Extract the [x, y] coordinate from the center of the cell holding the provided text.  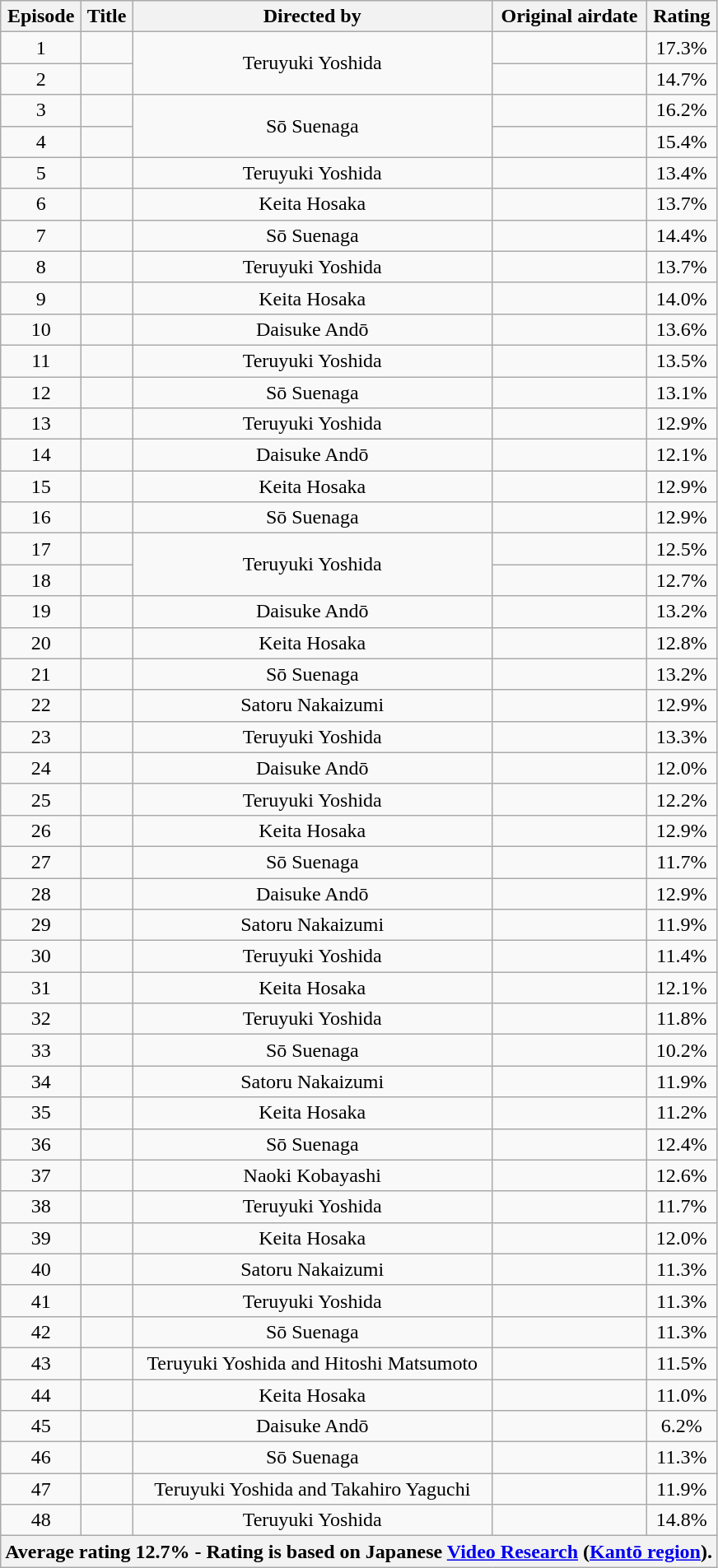
14.0% [682, 298]
24 [41, 768]
11 [41, 361]
3 [41, 110]
17.3% [682, 48]
Average rating 12.7% - Rating is based on Japanese Video Research (Kantō region). [359, 1552]
44 [41, 1395]
15 [41, 486]
27 [41, 862]
30 [41, 956]
14.4% [682, 235]
48 [41, 1520]
6 [41, 204]
17 [41, 549]
40 [41, 1269]
13.1% [682, 393]
22 [41, 705]
6.2% [682, 1426]
33 [41, 1050]
29 [41, 925]
15.4% [682, 142]
42 [41, 1332]
5 [41, 173]
13.6% [682, 329]
37 [41, 1175]
26 [41, 831]
18 [41, 580]
11.2% [682, 1113]
12.4% [682, 1144]
11.8% [682, 1019]
14 [41, 455]
21 [41, 674]
43 [41, 1363]
10 [41, 329]
45 [41, 1426]
12.2% [682, 799]
Naoki Kobayashi [313, 1175]
46 [41, 1458]
Directed by [313, 16]
8 [41, 267]
2 [41, 79]
28 [41, 893]
9 [41, 298]
16 [41, 518]
4 [41, 142]
32 [41, 1019]
41 [41, 1300]
16.2% [682, 110]
25 [41, 799]
36 [41, 1144]
12.6% [682, 1175]
11.4% [682, 956]
19 [41, 612]
31 [41, 988]
23 [41, 737]
Teruyuki Yoshida and Hitoshi Matsumoto [313, 1363]
35 [41, 1113]
14.7% [682, 79]
34 [41, 1082]
38 [41, 1207]
13.3% [682, 737]
Original airdate [570, 16]
14.8% [682, 1520]
Episode [41, 16]
47 [41, 1489]
12 [41, 393]
Teruyuki Yoshida and Takahiro Yaguchi [313, 1489]
11.0% [682, 1395]
13 [41, 424]
12.5% [682, 549]
13.5% [682, 361]
1 [41, 48]
12.7% [682, 580]
7 [41, 235]
39 [41, 1238]
11.5% [682, 1363]
20 [41, 643]
Rating [682, 16]
10.2% [682, 1050]
13.4% [682, 173]
Title [107, 16]
12.8% [682, 643]
